Provide the [X, Y] coordinate of the cell's center where the given text is located.  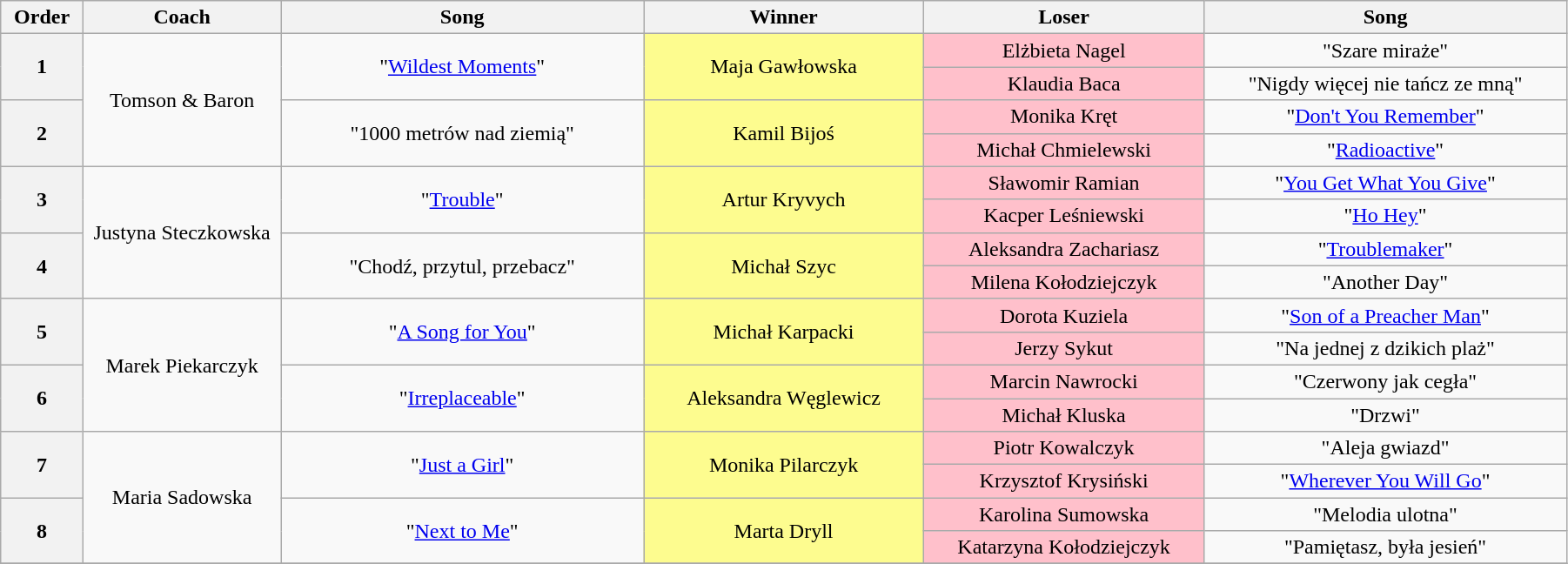
Marek Piekarczyk [181, 365]
Artur Kryvych [784, 199]
"Next to Me" [463, 531]
"Troublemaker" [1385, 249]
Monika Pilarczyk [784, 465]
Michał Chmielewski [1064, 150]
"Nigdy więcej nie tańcz ze mną" [1385, 84]
"Drzwi" [1385, 415]
6 [42, 398]
"Wherever You Will Go" [1385, 481]
Maria Sadowska [181, 498]
"You Get What You Give" [1385, 183]
Piotr Kowalczyk [1064, 448]
"Son of a Preacher Man" [1385, 315]
Marcin Nawrocki [1064, 381]
"Pamiętasz, była jesień" [1385, 547]
Elżbieta Nagel [1064, 50]
"Radioactive" [1385, 150]
"Ho Hey" [1385, 216]
1 [42, 67]
7 [42, 465]
"Szare miraże" [1385, 50]
"Na jednej z dzikich plaż" [1385, 348]
Karolina Sumowska [1064, 514]
8 [42, 531]
Monika Kręt [1064, 117]
Winner [784, 17]
Kacper Leśniewski [1064, 216]
Aleksandra Węglewicz [784, 398]
3 [42, 199]
Aleksandra Zachariasz [1064, 249]
Sławomir Ramian [1064, 183]
"Just a Girl" [463, 465]
"Trouble" [463, 199]
Loser [1064, 17]
Krzysztof Krysiński [1064, 481]
"Irreplaceable" [463, 398]
Maja Gawłowska [784, 67]
Michał Karpacki [784, 332]
4 [42, 265]
Coach [181, 17]
Michał Kluska [1064, 415]
Justyna Steczkowska [181, 232]
Tomson & Baron [181, 100]
Order [42, 17]
Jerzy Sykut [1064, 348]
Katarzyna Kołodziejczyk [1064, 547]
2 [42, 133]
"A Song for You" [463, 332]
Dorota Kuziela [1064, 315]
Kamil Bijoś [784, 133]
Marta Dryll [784, 531]
Michał Szyc [784, 265]
"Another Day" [1385, 282]
"Chodź, przytul, przebacz" [463, 265]
"Aleja gwiazd" [1385, 448]
Milena Kołodziejczyk [1064, 282]
"Don't You Remember" [1385, 117]
Klaudia Baca [1064, 84]
"Wildest Moments" [463, 67]
"Melodia ulotna" [1385, 514]
"1000 metrów nad ziemią" [463, 133]
"Czerwony jak cegła" [1385, 381]
5 [42, 332]
